Identify which cell holds the provided text, then report its (X, Y) central coordinate. 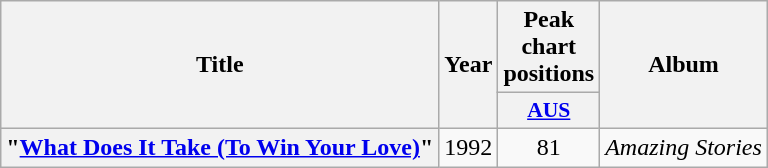
Peak chart positions (549, 47)
Amazing Stories (684, 147)
"What Does It Take (To Win Your Love)" (220, 147)
AUS (549, 111)
1992 (468, 147)
Year (468, 65)
81 (549, 147)
Title (220, 65)
Album (684, 65)
